Find where the given text appears and provide that cell's center as (x, y) coordinate. 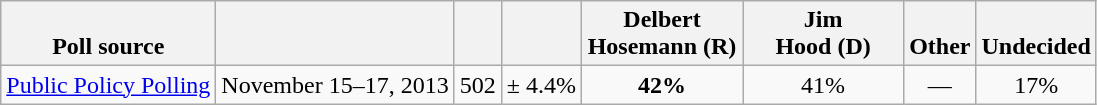
41% (824, 85)
Other (940, 34)
JimHood (D) (824, 34)
Public Policy Polling (108, 85)
± 4.4% (541, 85)
— (940, 85)
DelbertHosemann (R) (662, 34)
502 (478, 85)
42% (662, 85)
November 15–17, 2013 (335, 85)
Poll source (108, 34)
17% (1036, 85)
Undecided (1036, 34)
